Return (x, y) of the center of cell containing provided text 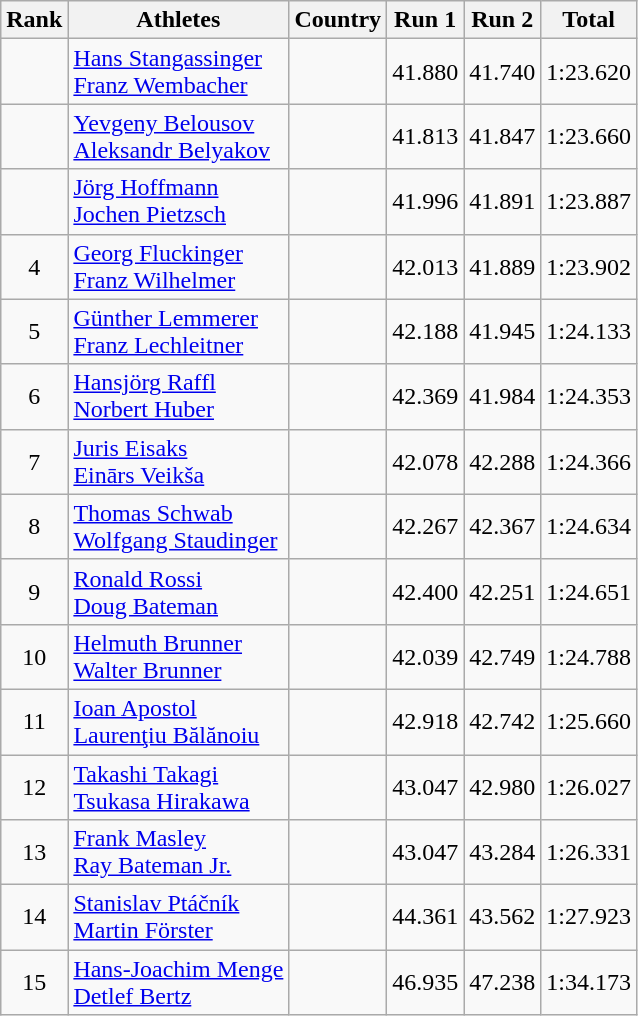
41.891 (502, 202)
Athletes (178, 20)
Thomas Schwab Wolfgang Staudinger (178, 526)
Country (338, 20)
15 (34, 982)
41.847 (502, 136)
Georg Fluckinger Franz Wilhelmer (178, 266)
42.188 (426, 332)
12 (34, 786)
42.013 (426, 266)
42.918 (426, 722)
Helmuth Brunner Walter Brunner (178, 656)
11 (34, 722)
Yevgeny Belousov Aleksandr Belyakov (178, 136)
42.078 (426, 462)
1:24.353 (589, 396)
44.361 (426, 918)
1:26.027 (589, 786)
42.039 (426, 656)
42.749 (502, 656)
9 (34, 592)
7 (34, 462)
41.880 (426, 72)
14 (34, 918)
Rank (34, 20)
42.400 (426, 592)
8 (34, 526)
Ronald Rossi Doug Bateman (178, 592)
Stanislav Ptáčník Martin Förster (178, 918)
1:23.660 (589, 136)
1:23.902 (589, 266)
42.980 (502, 786)
1:24.634 (589, 526)
1:27.923 (589, 918)
1:24.133 (589, 332)
1:34.173 (589, 982)
46.935 (426, 982)
41.945 (502, 332)
1:24.788 (589, 656)
41.996 (426, 202)
Juris Eisaks Einārs Veikša (178, 462)
Hansjörg Raffl Norbert Huber (178, 396)
13 (34, 852)
1:23.620 (589, 72)
Run 1 (426, 20)
1:26.331 (589, 852)
1:25.660 (589, 722)
1:24.651 (589, 592)
Hans-Joachim Menge Detlef Bertz (178, 982)
42.251 (502, 592)
Hans Stangassinger Franz Wembacher (178, 72)
1:24.366 (589, 462)
Total (589, 20)
1:23.887 (589, 202)
41.984 (502, 396)
47.238 (502, 982)
42.288 (502, 462)
42.369 (426, 396)
41.889 (502, 266)
Run 2 (502, 20)
10 (34, 656)
43.562 (502, 918)
5 (34, 332)
4 (34, 266)
42.742 (502, 722)
Frank Masley Ray Bateman Jr. (178, 852)
43.284 (502, 852)
41.813 (426, 136)
Ioan Apostol Laurenţiu Bălănoiu (178, 722)
42.267 (426, 526)
42.367 (502, 526)
6 (34, 396)
Jörg Hoffmann Jochen Pietzsch (178, 202)
41.740 (502, 72)
Takashi Takagi Tsukasa Hirakawa (178, 786)
Günther Lemmerer Franz Lechleitner (178, 332)
